For the text-containing cell, return its midpoint in (X, Y) coordinate format. 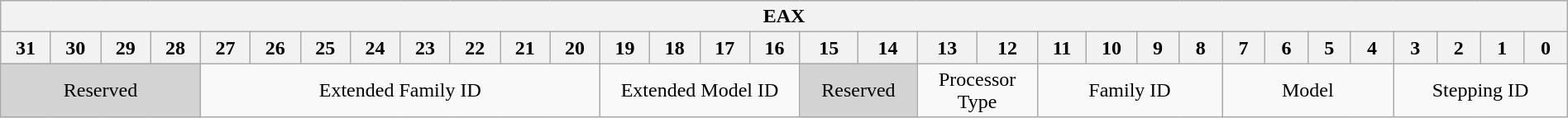
0 (1546, 48)
24 (375, 48)
18 (675, 48)
Model (1308, 91)
Extended Model ID (700, 91)
11 (1062, 48)
12 (1007, 48)
8 (1201, 48)
9 (1158, 48)
Processor Type (978, 91)
4 (1372, 48)
31 (26, 48)
Extended Family ID (400, 91)
20 (575, 48)
5 (1329, 48)
28 (175, 48)
2 (1459, 48)
27 (225, 48)
26 (275, 48)
7 (1244, 48)
14 (888, 48)
22 (475, 48)
1 (1502, 48)
23 (425, 48)
EAX (784, 17)
15 (829, 48)
16 (774, 48)
19 (624, 48)
29 (126, 48)
30 (75, 48)
17 (724, 48)
21 (524, 48)
Family ID (1130, 91)
13 (948, 48)
3 (1416, 48)
10 (1111, 48)
Stepping ID (1480, 91)
6 (1286, 48)
25 (325, 48)
